Return the (x, y) coordinate for the center point of the cell that contains the specified text.  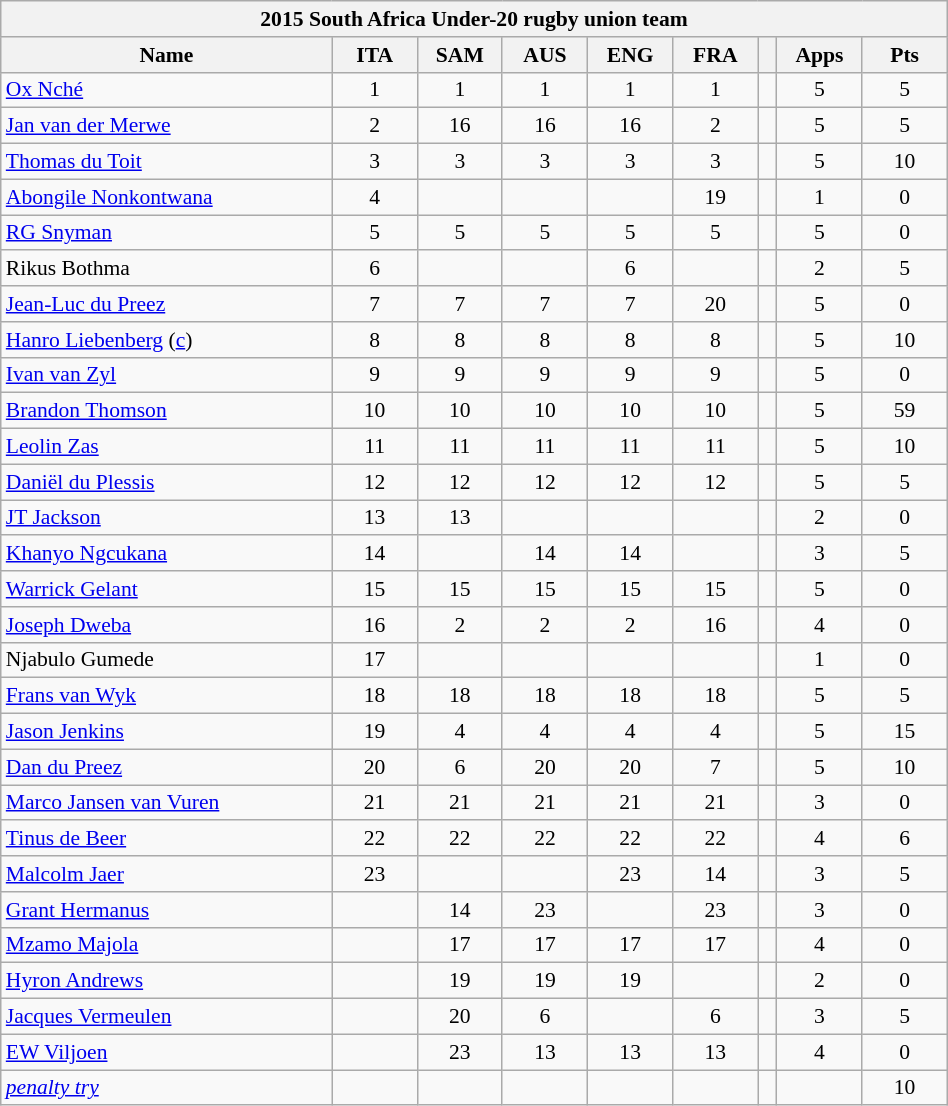
Daniël du Plessis (166, 482)
Tinus de Beer (166, 839)
Marco Jansen van Vuren (166, 803)
Ox Nché (166, 90)
Hanro Liebenberg (c) (166, 340)
Frans van Wyk (166, 696)
Jason Jenkins (166, 732)
Ivan van Zyl (166, 375)
Brandon Thomson (166, 411)
Jan van der Merwe (166, 126)
ITA (374, 55)
SAM (460, 55)
Apps (820, 55)
ENG (630, 55)
Dan du Preez (166, 767)
Joseph Dweba (166, 625)
Jacques Vermeulen (166, 1017)
RG Snyman (166, 233)
59 (904, 411)
Mzamo Majola (166, 945)
JT Jackson (166, 518)
Name (166, 55)
Pts (904, 55)
Khanyo Ngcukana (166, 554)
Abongile Nonkontwana (166, 197)
Hyron Andrews (166, 981)
Thomas du Toit (166, 162)
Rikus Bothma (166, 269)
Malcolm Jaer (166, 874)
EW Viljoen (166, 1052)
Grant Hermanus (166, 910)
Njabulo Gumede (166, 660)
penalty try (166, 1088)
2015 South Africa Under-20 rugby union team (474, 19)
AUS (544, 55)
Leolin Zas (166, 447)
Warrick Gelant (166, 589)
FRA (716, 55)
Jean-Luc du Preez (166, 304)
